Identify which cell holds the provided text, then report its [X, Y] central coordinate. 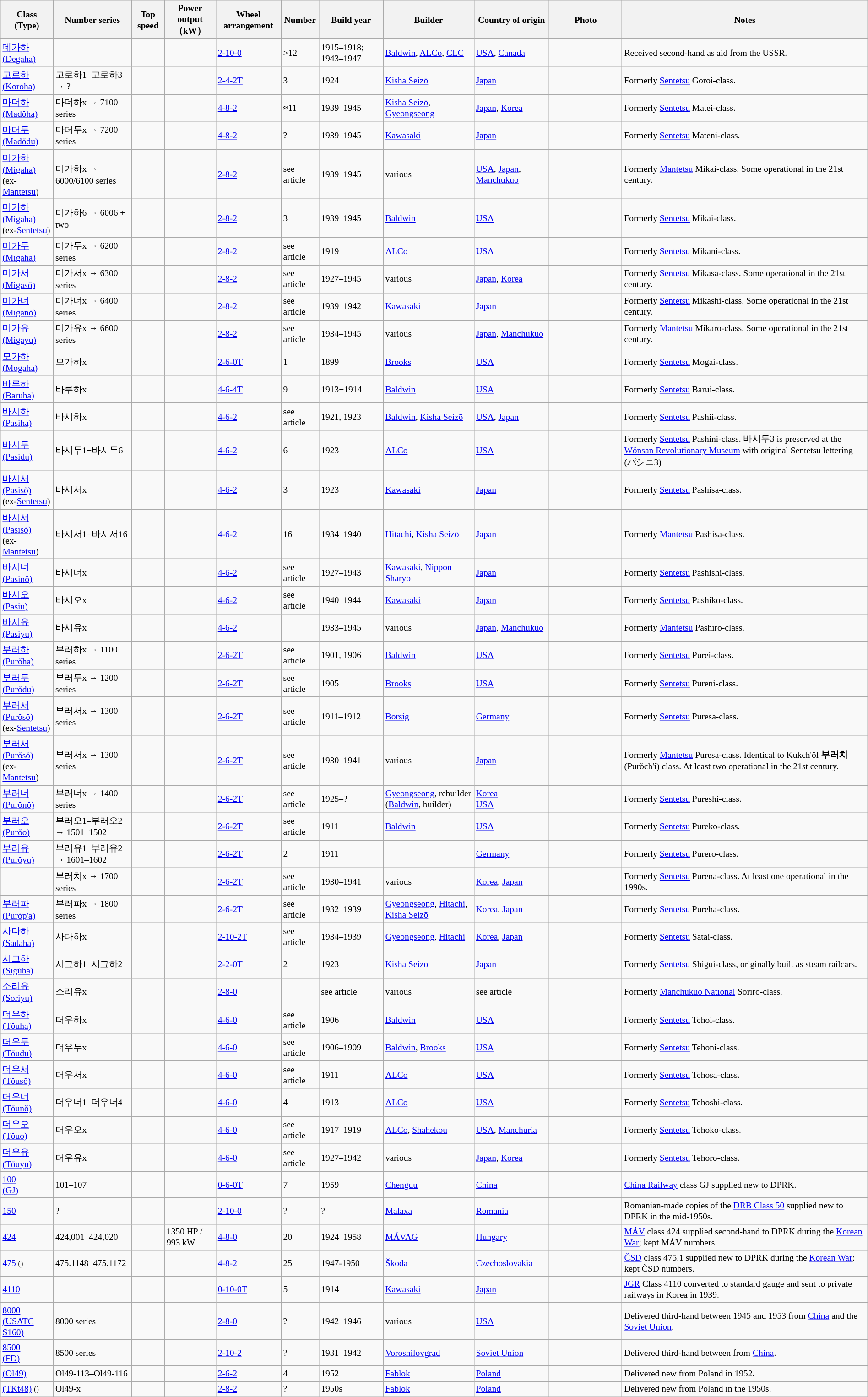
424,001–424,020 [92, 1237]
고로하1–고로하3 → ? [92, 80]
부러두x → 1200 series [92, 683]
7 [300, 1184]
부러너 (Purŏnŏ) [27, 799]
424 [27, 1237]
8500 series [92, 1353]
1934–1939 [351, 937]
USA, Japan [511, 417]
미가서 (Migasŏ) [27, 279]
Formerly Sentetsu Pashisa-class. [745, 490]
미가하x → 6000/6100 series [92, 174]
바시두 (Pasidu) [27, 451]
Formerly Sentetsu Mogai-class. [745, 362]
1 [300, 362]
부러하x → 1100 series [92, 655]
미가두x → 6200 series [92, 251]
Formerly Sentetsu Pashishi-class. [745, 573]
Gyeongseong, rebuilder(Baldwin, builder) [429, 799]
1952 [351, 1374]
더우하x [92, 1020]
Number [300, 20]
MÁVAG [429, 1237]
ALCo, Shahekou [429, 1130]
미가서x → 6300 series [92, 279]
2-10-2 [248, 1353]
0-6-0T [248, 1184]
부러파 (Purŏp'a) [27, 909]
Formerly Sentetsu Pashini-class. 바시두3 is preserved at the Wŏnsan Revolutionary Museum with original Sentetsu lettering (パシニ3) [745, 451]
1919 [351, 251]
Formerly Sentetsu Tehoni-class. [745, 1047]
8500(FD) [27, 1353]
바시두1−바시두6 [92, 451]
Malaxa [429, 1211]
150 [27, 1211]
2-6-2 [248, 1374]
Top speed [148, 20]
1901, 1906 [351, 655]
Delivered new from Poland in the 1950s. [745, 1389]
Formerly Sentetsu Purei-class. [745, 655]
바시서1−바시서16 [92, 534]
Formerly Sentetsu Tehoi-class. [745, 1020]
1933–1945 [351, 628]
Country of origin [511, 20]
Notes [745, 20]
(TKt48) () [27, 1389]
부러너x → 1400 series [92, 799]
5 [300, 1289]
사다하 (Sadaha) [27, 937]
Build year [351, 20]
미가너 (Miganŏ) [27, 306]
Delivered third-hand between 1945 and 1953 from China and the Soviet Union. [745, 1321]
Formerly Sentetsu Pureni-class. [745, 683]
8000 series [92, 1321]
Formerly Mantetsu Mikai-class. Some operational in the 21st century. [745, 174]
1947-1950 [351, 1263]
바시유 (Pasiyu) [27, 628]
4110 [27, 1289]
소리유x [92, 992]
Builder [429, 20]
Hitachi, Kisha Seizō [429, 534]
부러치x → 1700 series [92, 881]
부러서 (Purŏsŏ)(ex-Mantetsu) [27, 760]
6 [300, 451]
1931–1942 [351, 1353]
모가하x [92, 362]
Romanian-made copies of the DRB Class 50 supplied new to DPRK in the mid-1950s. [745, 1211]
마더두 (Madŏdu) [27, 136]
더우두 (Tŏudu) [27, 1047]
Formerly Sentetsu Purero-class. [745, 854]
Formerly Sentetsu Mikani-class. [745, 251]
1959 [351, 1184]
1915–1918; 1943–1947 [351, 53]
미가하 (Migaha)(ex-Sentetsu) [27, 218]
부러서 (Purŏsŏ)(ex-Sentetsu) [27, 716]
China [511, 1184]
Formerly Mantetsu Pashiro-class. [745, 628]
4-8-0 [248, 1237]
Ol49-x [92, 1389]
101–107 [92, 1184]
2-2-0T [248, 964]
Formerly Manchukuo National Soriro-class. [745, 992]
Kisha Seizō, Gyeongseong [429, 108]
더우유 (Tŏuyu) [27, 1158]
바시서 (Pasisŏ)(ex-Sentetsu) [27, 490]
Formerly Sentetsu Pureko-class. [745, 826]
미가하 (Migaha)(ex-Mantetsu) [27, 174]
USA, Manchuria [511, 1130]
Škoda [429, 1263]
마더하x → 7100 series [92, 108]
Formerly Sentetsu Pashiko-class. [745, 600]
시그하 (Sigŭha) [27, 964]
1917–1919 [351, 1130]
더우오x [92, 1130]
Baldwin, Brooks [429, 1047]
Formerly Sentetsu Mikasa-class. Some operational in the 21st century. [745, 279]
Formerly Sentetsu Pureshi-class. [745, 799]
100(GJ) [27, 1184]
1934–1945 [351, 334]
바시서x [92, 490]
Formerly Sentetsu Barui-class. [745, 389]
부러오 (Purŏo) [27, 826]
더우서 (Tŏusŏ) [27, 1075]
더우서x [92, 1075]
Formerly Sentetsu Pureha-class. [745, 909]
Formerly Sentetsu Tehosa-class. [745, 1075]
1934–1940 [351, 534]
1925–? [351, 799]
1927–1943 [351, 573]
1940–1944 [351, 600]
1924 [351, 80]
20 [300, 1237]
사다하x [92, 937]
Formerly Sentetsu Matei-class. [745, 108]
부러유 (Purŏyu) [27, 854]
Gyeongseong, Hitachi, Kisha Seizō [429, 909]
더우오 (Tŏuo) [27, 1130]
바시오x [92, 600]
1932–1939 [351, 909]
Formerly Sentetsu Tehoko-class. [745, 1130]
더우너 (Tŏunŏ) [27, 1103]
1906–1909 [351, 1047]
ČSD class 475.1 supplied new to DPRK during the Korean War; kept ČSD numbers. [745, 1263]
Formerly Mantetsu Mikaro-class. Some operational in the 21st century. [745, 334]
Borsig [429, 716]
소리유 (Soriyu) [27, 992]
Formerly Sentetsu Purena-class. At least one operational in the 1990s. [745, 881]
1942–1946 [351, 1321]
미가하6 → 6006 + two [92, 218]
고로하 (Koroha) [27, 80]
모가하 (Mogaha) [27, 362]
USA, Japan, Manchukuo [511, 174]
1924–1958 [351, 1237]
바시하x [92, 417]
1950s [351, 1389]
미가너x → 6400 series [92, 306]
Formerly Sentetsu Shigui-class, originally built as steam railcars. [745, 964]
더우하 (Tŏuha) [27, 1020]
2-4-2T [248, 80]
Formerly Sentetsu Mateni-class. [745, 136]
부러하 (Purŏha) [27, 655]
마더하 (Madŏha) [27, 108]
0-10-0T [248, 1289]
9 [300, 389]
바루하 (Baruha) [27, 389]
Formerly Mantetsu Puresa-class. Identical to Kukch'ŏl 부러치 (Purŏch'i) class. At least two operational in the 21st century. [745, 760]
Formerly Sentetsu Goroi-class. [745, 80]
Baldwin, ALCo, CLC [429, 53]
시그하1–시그하2 [92, 964]
>12 [300, 53]
2-10-2T [248, 937]
1927–1945 [351, 279]
Czechoslovakia [511, 1263]
Formerly Sentetsu Pashii-class. [745, 417]
Hungary [511, 1237]
더우두x [92, 1047]
바시너 (Pasinŏ) [27, 573]
(Ol49) [27, 1374]
바시너x [92, 573]
Number series [92, 20]
Delivered new from Poland in 1952. [745, 1374]
4-6-4T [248, 389]
2-6-0T [248, 362]
Delivered third-hand between from China. [745, 1353]
≈11 [300, 108]
Gyeongseong, Hitachi [429, 937]
1914 [351, 1289]
Formerly Mantetsu Pashisa-class. [745, 534]
미가두 (Migaha) [27, 251]
더우너1–더우너4 [92, 1103]
부러유1–부러유2 → 1601–1602 [92, 854]
JGR Class 4110 converted to standard gauge and sent to private railways in Korea in 1939. [745, 1289]
Power output（kW） [190, 20]
Formerly Sentetsu Tehoro-class. [745, 1158]
Class(Type) [27, 20]
Formerly Sentetsu Satai-class. [745, 937]
Baldwin, Kisha Seizō [429, 417]
1899 [351, 362]
Wheel arrangement [248, 20]
Formerly Sentetsu Puresa-class. [745, 716]
475.1148–475.1172 [92, 1263]
1921, 1923 [351, 417]
1905 [351, 683]
Formerly Sentetsu Mikai-class. [745, 218]
1913 [351, 1103]
부러파x → 1800 series [92, 909]
USA, Canada [511, 53]
Formerly Sentetsu Tehoshi-class. [745, 1103]
부러오1–부러오2 → 1501–1502 [92, 826]
바루하x [92, 389]
미가유x → 6600 series [92, 334]
Voroshilovgrad [429, 1353]
1911–1912 [351, 716]
Photo [585, 20]
바시서 (Pasisŏ)(ex-Mantetsu) [27, 534]
부러두 (Purŏdu) [27, 683]
1913−1914 [351, 389]
475 () [27, 1263]
25 [300, 1263]
Ol49-113–Ol49-116 [92, 1374]
Chengdu [429, 1184]
데가하 (Degaha) [27, 53]
1939–1942 [351, 306]
Romania [511, 1211]
마더두x → 7200 series [92, 136]
바시유x [92, 628]
Soviet Union [511, 1353]
KoreaUSA [511, 799]
China Railway class GJ supplied new to DPRK. [745, 1184]
8000(USATC S160) [27, 1321]
바시하 (Pasiha) [27, 417]
Received second-hand as aid from the USSR. [745, 53]
Formerly Sentetsu Mikashi-class. Some operational in the 21st century. [745, 306]
바시오 (Pasiu) [27, 600]
1906 [351, 1020]
더우유x [92, 1158]
1350 HP / 993 kW [190, 1237]
16 [300, 534]
MÁV class 424 supplied second-hand to DPRK during the Korean War; kept MÁV numbers. [745, 1237]
미가유 (Migayu) [27, 334]
1927–1942 [351, 1158]
Kawasaki, Nippon Sharyō [429, 573]
